Return the [X, Y] coordinate for the center point of the cell that contains the specified text.  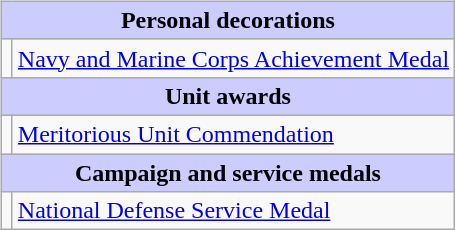
Unit awards [228, 96]
Meritorious Unit Commendation [233, 134]
National Defense Service Medal [233, 211]
Personal decorations [228, 20]
Navy and Marine Corps Achievement Medal [233, 58]
Campaign and service medals [228, 173]
